Provide the [X, Y] coordinate of the cell's center where the given text is located.  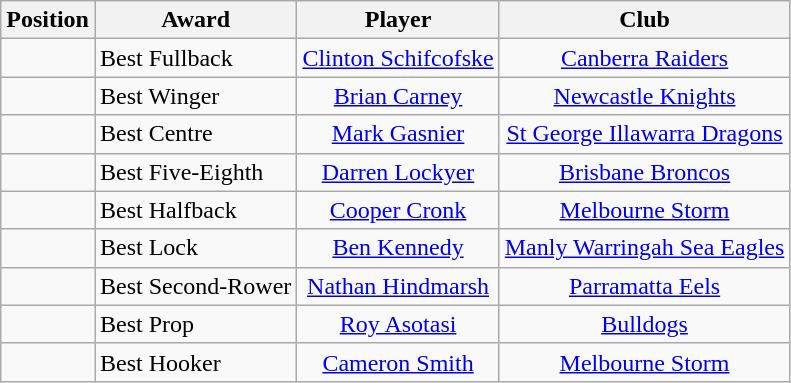
Best Lock [195, 248]
Club [644, 20]
Award [195, 20]
Best Five-Eighth [195, 172]
Roy Asotasi [398, 324]
Best Prop [195, 324]
Mark Gasnier [398, 134]
Player [398, 20]
Best Halfback [195, 210]
Best Second-Rower [195, 286]
Best Hooker [195, 362]
Canberra Raiders [644, 58]
Manly Warringah Sea Eagles [644, 248]
Best Fullback [195, 58]
Brian Carney [398, 96]
Position [48, 20]
Nathan Hindmarsh [398, 286]
Parramatta Eels [644, 286]
Newcastle Knights [644, 96]
Bulldogs [644, 324]
Darren Lockyer [398, 172]
Clinton Schifcofske [398, 58]
Best Winger [195, 96]
Cameron Smith [398, 362]
Cooper Cronk [398, 210]
Ben Kennedy [398, 248]
St George Illawarra Dragons [644, 134]
Brisbane Broncos [644, 172]
Best Centre [195, 134]
